For the text-containing cell, return its midpoint in (X, Y) coordinate format. 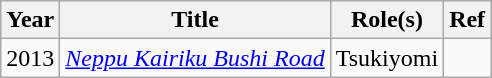
Tsukiyomi (386, 58)
2013 (30, 58)
Role(s) (386, 20)
Ref (468, 20)
Neppu Kairiku Bushi Road (195, 58)
Title (195, 20)
Year (30, 20)
